From the cell containing the given text, extract its center point as [x, y] coordinate. 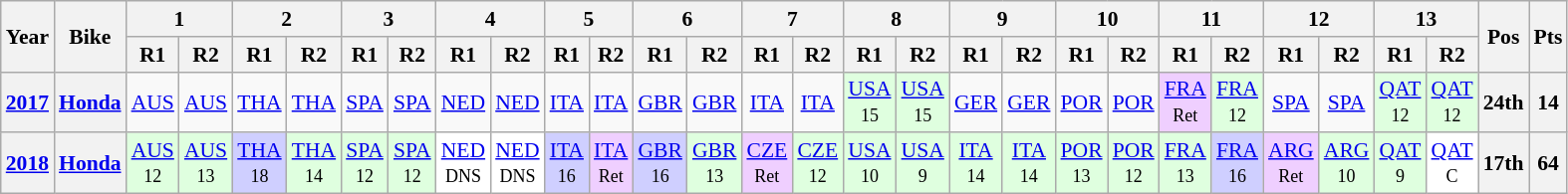
24th [1504, 101]
ARG10 [1347, 163]
2 [287, 19]
7 [792, 19]
FRA16 [1237, 163]
11 [1211, 19]
6 [687, 19]
AUS13 [205, 163]
64 [1548, 163]
17th [1504, 163]
THA14 [314, 163]
2017 [28, 101]
THA18 [259, 163]
FRA13 [1185, 163]
4 [490, 19]
Year [28, 36]
CZE12 [817, 163]
Pts [1548, 36]
5 [590, 19]
ARGRet [1291, 163]
10 [1108, 19]
POR12 [1134, 163]
FRA12 [1237, 101]
ITA16 [567, 163]
1 [179, 19]
13 [1426, 19]
3 [389, 19]
CZERet [767, 163]
POR13 [1082, 163]
8 [897, 19]
Pos [1504, 36]
12 [1319, 19]
ITARet [611, 163]
AUS12 [153, 163]
14 [1548, 101]
FRARet [1185, 101]
9 [1002, 19]
Bike [90, 36]
GBR16 [659, 163]
USA10 [869, 163]
GBR13 [715, 163]
QATC [1452, 163]
QAT9 [1400, 163]
USA9 [922, 163]
2018 [28, 163]
